Search for the cell housing the specified text and yield its [x, y] center coordinate. 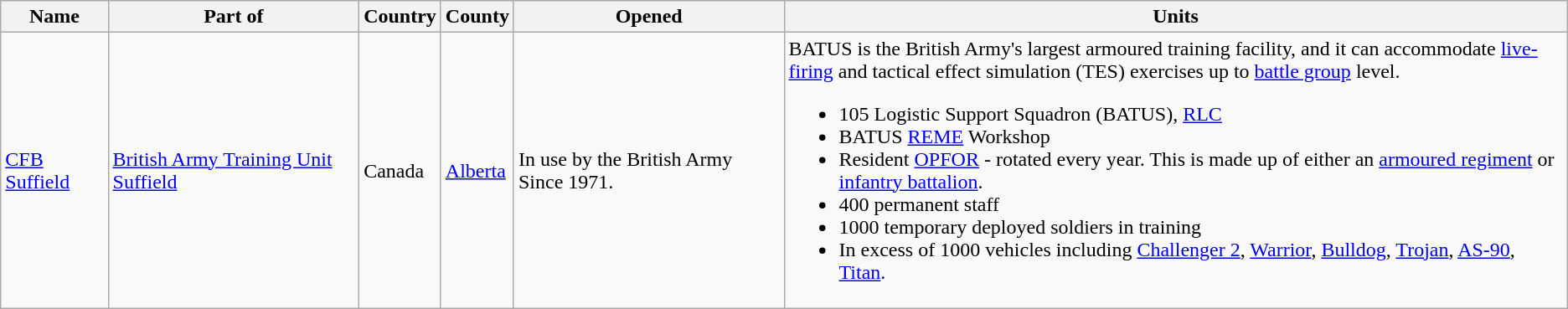
Units [1176, 17]
County [477, 17]
CFB Suffield [54, 171]
Name [54, 17]
British Army Training Unit Suffield [234, 171]
Canada [400, 171]
In use by the British Army Since 1971. [648, 171]
Part of [234, 17]
Country [400, 17]
Opened [648, 17]
Alberta [477, 171]
